Locate the cell with the specified text and output its (x, y) center coordinate. 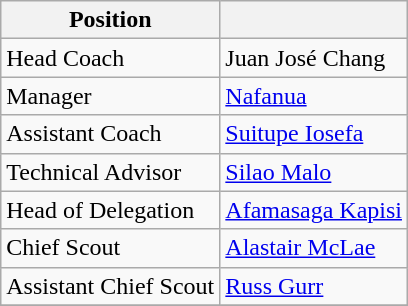
Technical Advisor (110, 172)
Alastair McLae (314, 248)
Head of Delegation (110, 210)
Russ Gurr (314, 286)
Nafanua (314, 96)
Juan José Chang (314, 58)
Assistant Chief Scout (110, 286)
Chief Scout (110, 248)
Head Coach (110, 58)
Assistant Coach (110, 134)
Position (110, 20)
Manager (110, 96)
Suitupe Iosefa (314, 134)
Silao Malo (314, 172)
Afamasaga Kapisi (314, 210)
